Return [X, Y] of the center of cell containing provided text 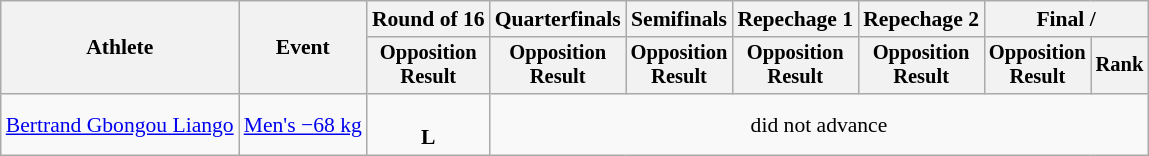
Final / [1066, 19]
did not advance [819, 124]
Bertrand Gbongou Liango [120, 124]
L [428, 124]
Repechage 2 [921, 19]
Athlete [120, 48]
Men's −68 kg [303, 124]
Semifinals [680, 19]
Repechage 1 [795, 19]
Round of 16 [428, 19]
Rank [1120, 66]
Quarterfinals [558, 19]
Event [303, 48]
